Locate the cell with the specified text and output its [x, y] center coordinate. 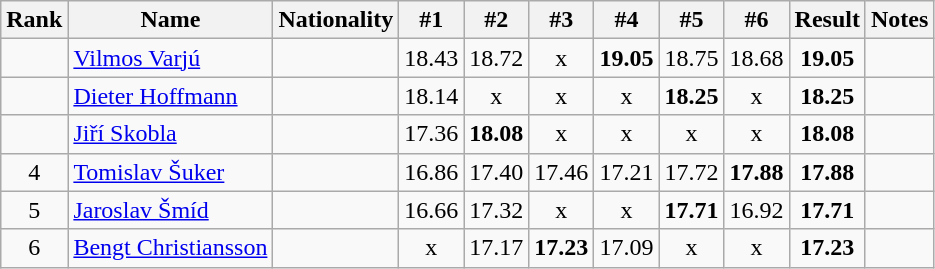
#2 [496, 20]
Notes [899, 20]
#4 [626, 20]
17.36 [432, 134]
17.21 [626, 172]
Dieter Hoffmann [170, 96]
Rank [34, 20]
Name [170, 20]
17.40 [496, 172]
18.43 [432, 58]
17.46 [562, 172]
Jaroslav Šmíd [170, 210]
18.72 [496, 58]
5 [34, 210]
Bengt Christiansson [170, 248]
Jiří Skobla [170, 134]
16.86 [432, 172]
Result [827, 20]
Tomislav Šuker [170, 172]
#5 [692, 20]
#1 [432, 20]
17.72 [692, 172]
18.14 [432, 96]
17.17 [496, 248]
4 [34, 172]
18.75 [692, 58]
6 [34, 248]
17.32 [496, 210]
16.66 [432, 210]
#3 [562, 20]
Nationality [336, 20]
Vilmos Varjú [170, 58]
16.92 [756, 210]
17.09 [626, 248]
#6 [756, 20]
18.68 [756, 58]
